Pinpoint the cell where the given text exists, returning its (X, Y) midpoint coordinate. 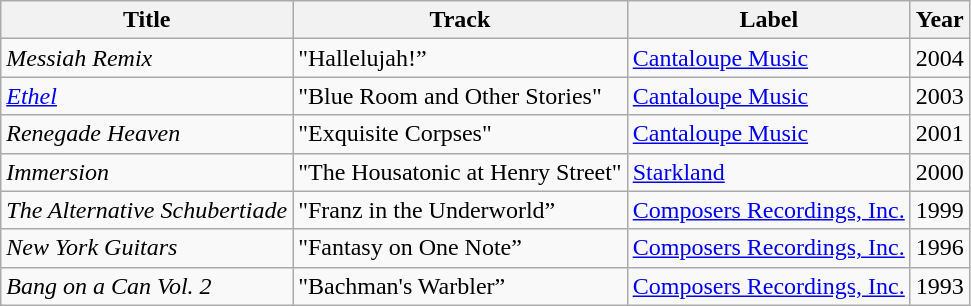
1996 (940, 248)
"Hallelujah!” (460, 58)
The Alternative Schubertiade (147, 210)
"Blue Room and Other Stories" (460, 96)
"The Housatonic at Henry Street" (460, 172)
New York Guitars (147, 248)
"Franz in the Underworld” (460, 210)
Year (940, 20)
2004 (940, 58)
Ethel (147, 96)
Immersion (147, 172)
2003 (940, 96)
"Bachman's Warbler” (460, 286)
Messiah Remix (147, 58)
Title (147, 20)
Label (768, 20)
2001 (940, 134)
Renegade Heaven (147, 134)
1993 (940, 286)
Bang on a Can Vol. 2 (147, 286)
1999 (940, 210)
"Exquisite Corpses" (460, 134)
"Fantasy on One Note” (460, 248)
Starkland (768, 172)
Track (460, 20)
2000 (940, 172)
